Extract the (x, y) coordinate from the center of the cell holding the provided text.  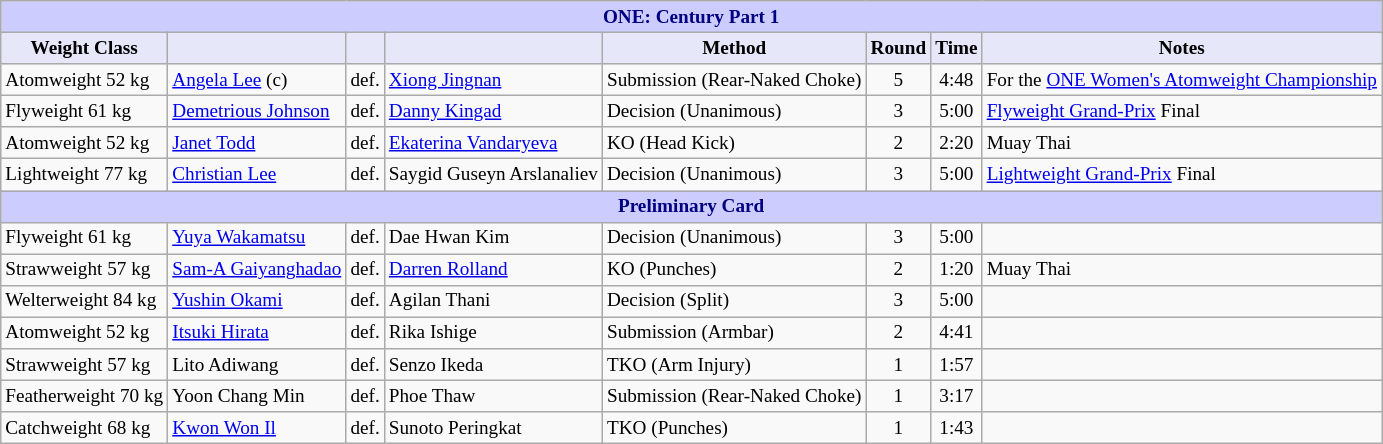
KO (Punches) (734, 270)
5 (898, 80)
4:48 (956, 80)
Notes (1182, 48)
Featherweight 70 kg (84, 396)
4:41 (956, 333)
Weight Class (84, 48)
Dae Hwan Kim (493, 238)
Senzo Ikeda (493, 365)
Demetrious Johnson (257, 111)
Yushin Okami (257, 301)
Submission (Armbar) (734, 333)
KO (Head Kick) (734, 143)
TKO (Punches) (734, 428)
Lito Adiwang (257, 365)
Time (956, 48)
Welterweight 84 kg (84, 301)
TKO (Arm Injury) (734, 365)
Darren Rolland (493, 270)
Lightweight Grand-Prix Final (1182, 175)
Agilan Thani (493, 301)
3:17 (956, 396)
Saygid Guseyn Arslanaliev (493, 175)
Lightweight 77 kg (84, 175)
1:20 (956, 270)
For the ONE Women's Atomweight Championship (1182, 80)
Janet Todd (257, 143)
Method (734, 48)
Angela Lee (c) (257, 80)
Catchweight 68 kg (84, 428)
Christian Lee (257, 175)
Ekaterina Vandaryeva (493, 143)
Yoon Chang Min (257, 396)
Yuya Wakamatsu (257, 238)
Rika Ishige (493, 333)
Preliminary Card (692, 206)
Flyweight Grand-Prix Final (1182, 111)
Xiong Jingnan (493, 80)
Kwon Won Il (257, 428)
Sunoto Peringkat (493, 428)
Phoe Thaw (493, 396)
Itsuki Hirata (257, 333)
1:57 (956, 365)
2:20 (956, 143)
ONE: Century Part 1 (692, 17)
Sam-A Gaiyanghadao (257, 270)
1:43 (956, 428)
Danny Kingad (493, 111)
Decision (Split) (734, 301)
Round (898, 48)
